Search for the cell housing the specified text and yield its [X, Y] center coordinate. 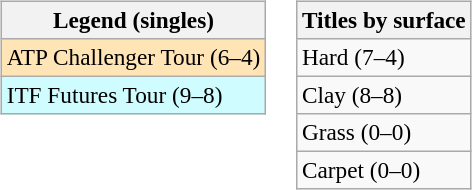
Legend (singles) [133, 20]
ITF Futures Tour (9–8) [133, 95]
ATP Challenger Tour (6–4) [133, 57]
Grass (0–0) [384, 133]
Hard (7–4) [384, 57]
Titles by surface [384, 20]
Clay (8–8) [384, 95]
Carpet (0–0) [384, 171]
